Output the [x, y] coordinate of the center of the cell containing the given text.  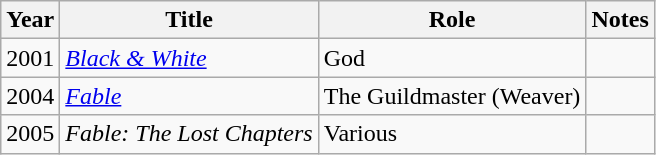
2004 [30, 96]
Title [189, 20]
God [452, 58]
2001 [30, 58]
Fable [189, 96]
Fable: The Lost Chapters [189, 134]
2005 [30, 134]
The Guildmaster (Weaver) [452, 96]
Notes [620, 20]
Year [30, 20]
Black & White [189, 58]
Role [452, 20]
Various [452, 134]
